Find where the given text appears and provide that cell's center as [X, Y] coordinate. 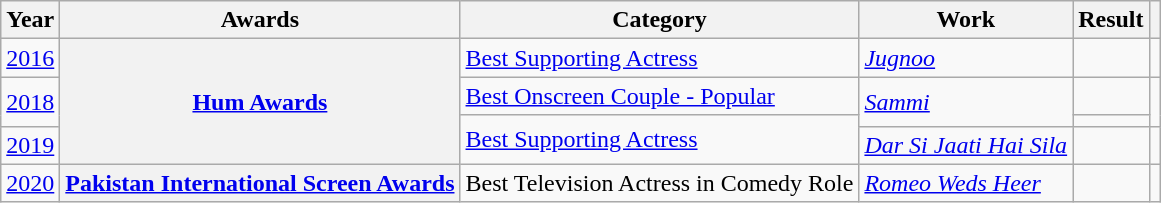
Best Television Actress in Comedy Role [660, 183]
Year [30, 20]
Romeo Weds Heer [966, 183]
Sammi [966, 102]
2020 [30, 183]
Awards [260, 20]
Jugnoo [966, 58]
Hum Awards [260, 102]
2018 [30, 102]
Pakistan International Screen Awards [260, 183]
Category [660, 20]
2016 [30, 58]
2019 [30, 145]
Best Onscreen Couple - Popular [660, 96]
Result [1111, 20]
Work [966, 20]
Dar Si Jaati Hai Sila [966, 145]
